Find where the given text appears and provide that cell's center as (X, Y) coordinate. 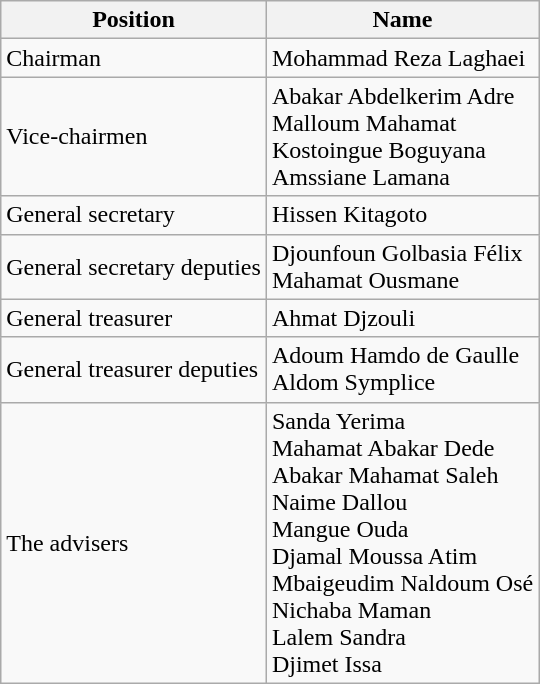
General secretary (134, 215)
Hissen Kitagoto (402, 215)
General secretary deputies (134, 266)
Position (134, 20)
Adoum Hamdo de Gaulle Aldom Symplice (402, 370)
Djounfoun Golbasia Félix Mahamat Ousmane (402, 266)
Vice-chairmen (134, 136)
Abakar Abdelkerim AdreMalloum MahamatKostoingue BoguyanaAmssiane Lamana (402, 136)
Ahmat Djzouli (402, 318)
Chairman (134, 58)
Name (402, 20)
Mohammad Reza Laghaei (402, 58)
General treasurer (134, 318)
General treasurer deputies (134, 370)
The advisers (134, 542)
